From the cell containing the given text, extract its center point as [X, Y] coordinate. 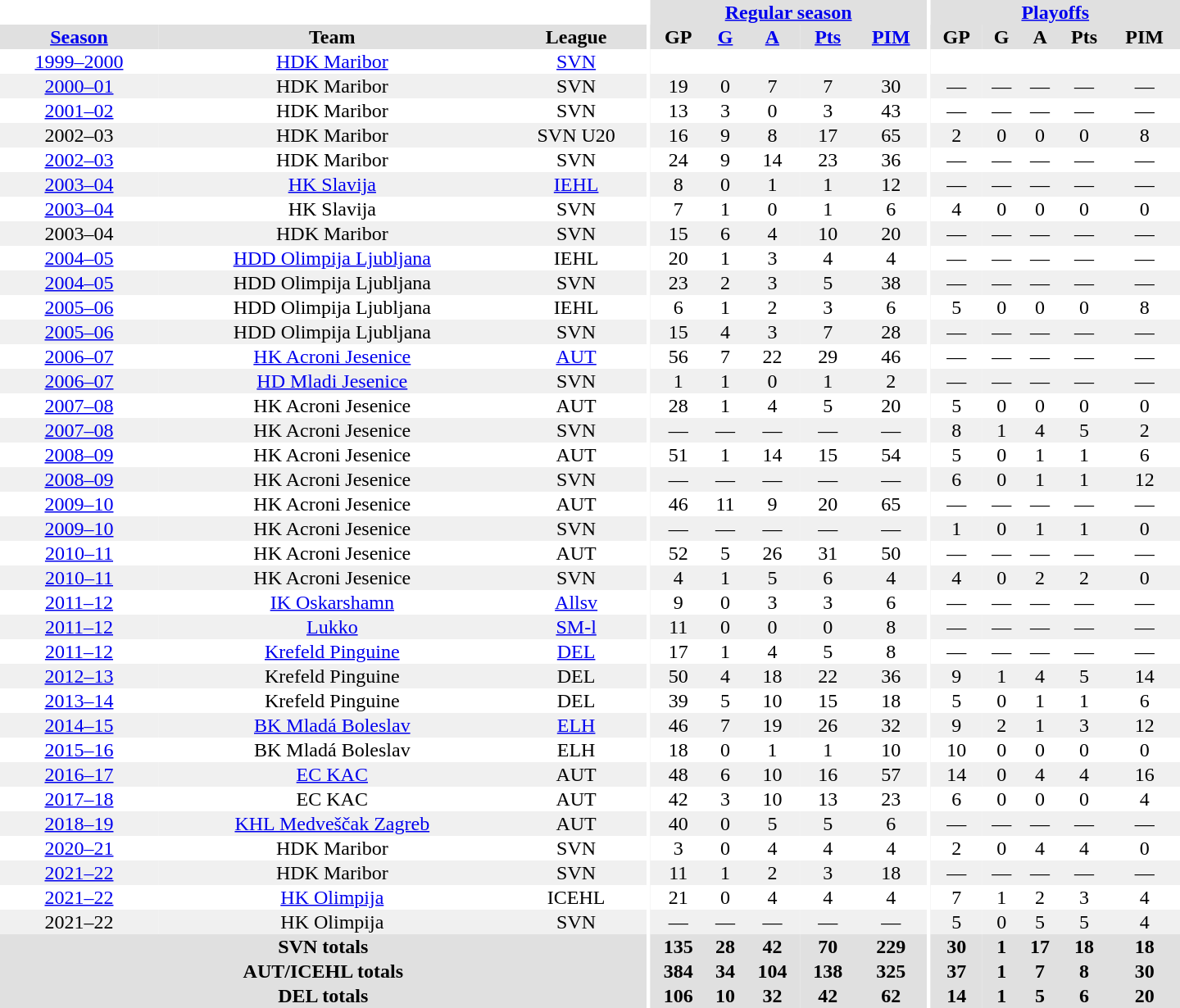
40 [678, 824]
2020–21 [79, 848]
384 [678, 971]
39 [678, 701]
2017–18 [79, 799]
21 [678, 897]
AUT/ICEHL totals [323, 971]
135 [678, 947]
2013–14 [79, 701]
325 [891, 971]
24 [678, 160]
43 [891, 111]
62 [891, 996]
34 [726, 971]
2018–19 [79, 824]
Regular season [788, 12]
KHL Medveščak Zagreb [333, 824]
2001–02 [79, 111]
38 [891, 283]
229 [891, 947]
Team [333, 37]
SM-l [577, 627]
2012–13 [79, 676]
Playoffs [1055, 12]
IK Oskarshamn [333, 602]
56 [678, 356]
Allsv [577, 602]
HD Mladi Jesenice [333, 381]
31 [828, 553]
2014–15 [79, 725]
57 [891, 774]
106 [678, 996]
52 [678, 553]
138 [828, 971]
37 [957, 971]
ICEHL [577, 897]
104 [773, 971]
2000–01 [79, 86]
League [577, 37]
1999–2000 [79, 61]
Lukko [333, 627]
51 [678, 455]
SVN U20 [577, 135]
DEL totals [323, 996]
Season [79, 37]
29 [828, 356]
54 [891, 455]
SVN totals [323, 947]
48 [678, 774]
2016–17 [79, 774]
2015–16 [79, 750]
70 [828, 947]
